Return (x, y) of the center of cell containing provided text 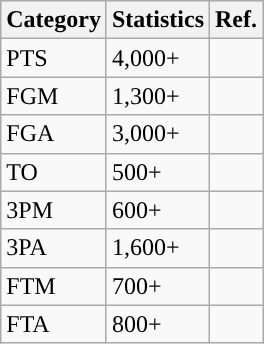
FTA (54, 324)
3,000+ (158, 134)
PTS (54, 58)
500+ (158, 172)
700+ (158, 286)
3PM (54, 210)
4,000+ (158, 58)
Statistics (158, 20)
Ref. (236, 20)
Category (54, 20)
1,600+ (158, 248)
3PA (54, 248)
1,300+ (158, 96)
FTM (54, 286)
FGA (54, 134)
800+ (158, 324)
FGM (54, 96)
600+ (158, 210)
TO (54, 172)
